Detect which cell encompasses the target text, then output its (X, Y) center coordinate. 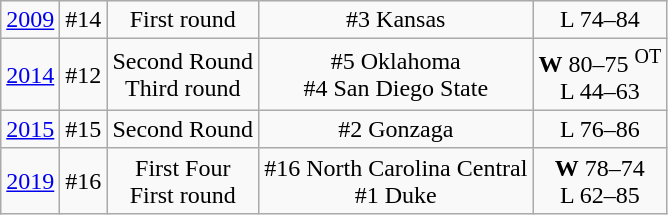
First round (183, 20)
L 76–86 (600, 129)
Second RoundThird round (183, 75)
2009 (30, 20)
L 74–84 (600, 20)
W 80–75 OTL 44–63 (600, 75)
Second Round (183, 129)
#16 (84, 180)
#16 North Carolina Central#1 Duke (396, 180)
2014 (30, 75)
#14 (84, 20)
First FourFirst round (183, 180)
#2 Gonzaga (396, 129)
W 78–74L 62–85 (600, 180)
#3 Kansas (396, 20)
2019 (30, 180)
#12 (84, 75)
2015 (30, 129)
#15 (84, 129)
#5 Oklahoma#4 San Diego State (396, 75)
